Locate the cell with the specified text and output its (X, Y) center coordinate. 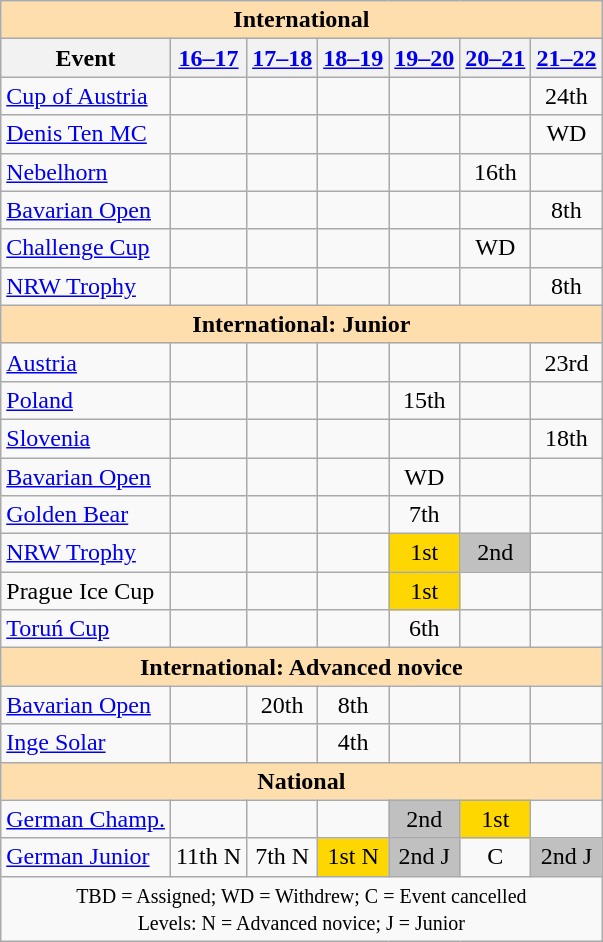
National (302, 781)
11th N (208, 857)
21–22 (566, 58)
German Junior (86, 857)
17–18 (282, 58)
18th (566, 438)
16–17 (208, 58)
19–20 (424, 58)
German Champ. (86, 819)
International: Junior (302, 324)
Event (86, 58)
23rd (566, 362)
6th (424, 629)
Denis Ten MC (86, 134)
1st N (354, 857)
Austria (86, 362)
Golden Bear (86, 515)
Inge Solar (86, 743)
4th (354, 743)
International: Advanced novice (302, 667)
C (496, 857)
7th N (282, 857)
16th (496, 172)
20–21 (496, 58)
7th (424, 515)
15th (424, 400)
24th (566, 96)
Nebelhorn (86, 172)
Cup of Austria (86, 96)
Slovenia (86, 438)
Challenge Cup (86, 248)
International (302, 20)
Prague Ice Cup (86, 591)
20th (282, 705)
Poland (86, 400)
TBD = Assigned; WD = Withdrew; C = Event cancelled Levels: N = Advanced novice; J = Junior (302, 908)
18–19 (354, 58)
Toruń Cup (86, 629)
